Find where the given text appears and provide that cell's center as (x, y) coordinate. 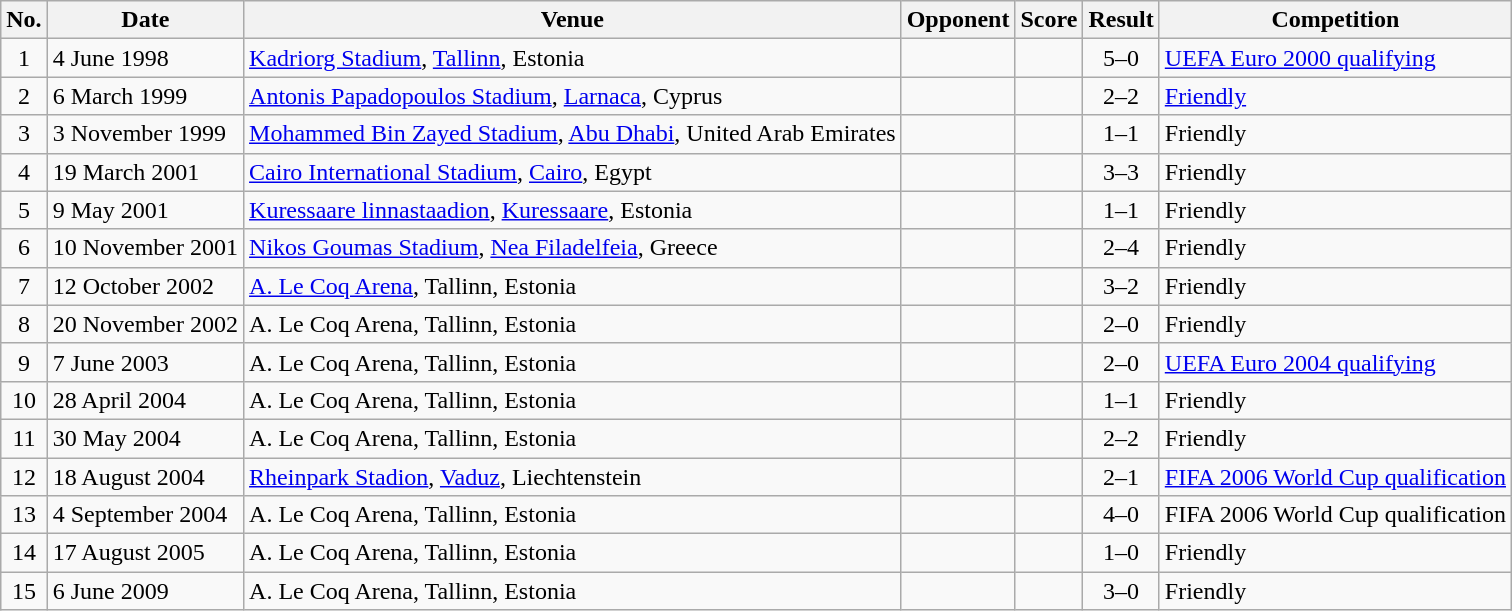
Nikos Goumas Stadium, Nea Filadelfeia, Greece (573, 248)
3–3 (1121, 172)
Rheinpark Stadion, Vaduz, Liechtenstein (573, 477)
12 October 2002 (145, 286)
18 August 2004 (145, 477)
9 May 2001 (145, 210)
15 (24, 591)
8 (24, 324)
3–0 (1121, 591)
UEFA Euro 2004 qualifying (1335, 362)
20 November 2002 (145, 324)
3–2 (1121, 286)
Opponent (958, 20)
13 (24, 515)
6 June 2009 (145, 591)
3 November 1999 (145, 134)
Antonis Papadopoulos Stadium, Larnaca, Cyprus (573, 96)
14 (24, 553)
7 (24, 286)
2–1 (1121, 477)
19 March 2001 (145, 172)
Kuressaare linnastaadion, Kuressaare, Estonia (573, 210)
UEFA Euro 2000 qualifying (1335, 58)
10 (24, 400)
4 June 1998 (145, 58)
Score (1049, 20)
28 April 2004 (145, 400)
3 (24, 134)
Date (145, 20)
10 November 2001 (145, 248)
6 March 1999 (145, 96)
30 May 2004 (145, 438)
1 (24, 58)
5–0 (1121, 58)
Competition (1335, 20)
Cairo International Stadium, Cairo, Egypt (573, 172)
Kadriorg Stadium, Tallinn, Estonia (573, 58)
7 June 2003 (145, 362)
11 (24, 438)
4 September 2004 (145, 515)
4–0 (1121, 515)
2 (24, 96)
9 (24, 362)
1–0 (1121, 553)
Mohammed Bin Zayed Stadium, Abu Dhabi, United Arab Emirates (573, 134)
6 (24, 248)
4 (24, 172)
Venue (573, 20)
Result (1121, 20)
No. (24, 20)
5 (24, 210)
17 August 2005 (145, 553)
12 (24, 477)
2–4 (1121, 248)
